Determine the [X, Y] coordinate at the center of the cell enclosing the given text.  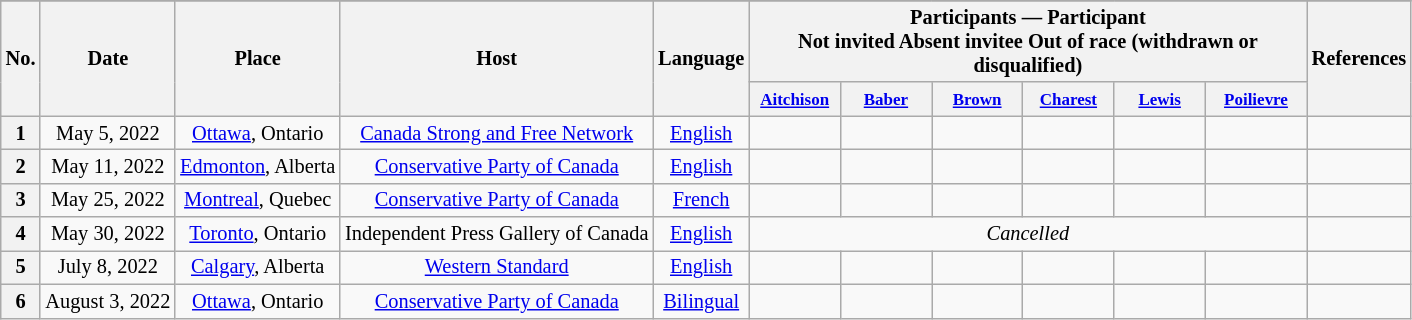
Aitchison [794, 99]
4 [21, 234]
May 11, 2022 [108, 166]
May 5, 2022 [108, 133]
July 8, 2022 [108, 267]
5 [21, 267]
Language [701, 58]
Canada Strong and Free Network [496, 133]
Baber [886, 99]
Independent Press Gallery of Canada [496, 234]
Toronto, Ontario [258, 234]
Lewis [1160, 99]
Bilingual [701, 301]
Participants — Participant Not invited Absent invitee Out of race (withdrawn or disqualified) [1028, 41]
3 [21, 200]
Host [496, 58]
6 [21, 301]
Place [258, 58]
Cancelled [1028, 234]
No. [21, 58]
1 [21, 133]
References [1359, 58]
Edmonton, Alberta [258, 166]
May 25, 2022 [108, 200]
Charest [1068, 99]
French [701, 200]
Calgary, Alberta [258, 267]
August 3, 2022 [108, 301]
May 30, 2022 [108, 234]
Poilievre [1256, 99]
Date [108, 58]
Western Standard [496, 267]
Brown [978, 99]
Montreal, Quebec [258, 200]
2 [21, 166]
